From the cell containing the given text, extract its center point as [X, Y] coordinate. 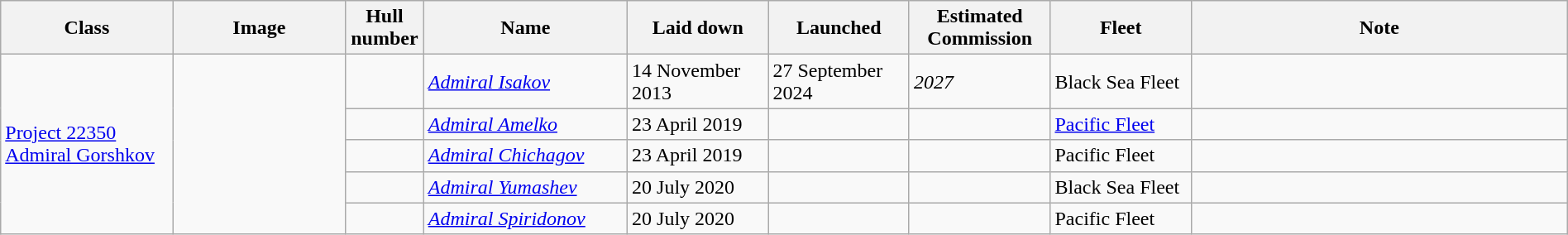
Laid down [698, 28]
EstimatedCommission [979, 28]
Launched [839, 28]
14 November 2013 [698, 81]
Class [87, 28]
Image [259, 28]
27 September 2024 [839, 81]
Admiral Chichagov [525, 156]
Note [1379, 28]
2027 [979, 81]
Admiral Amelko [525, 124]
Project 22350Admiral Gorshkov [87, 144]
Name [525, 28]
Admiral Isakov [525, 81]
Fleet [1121, 28]
Hull number [385, 28]
Admiral Yumashev [525, 187]
Admiral Spiridonov [525, 218]
